Return [x, y] of the center of cell containing provided text 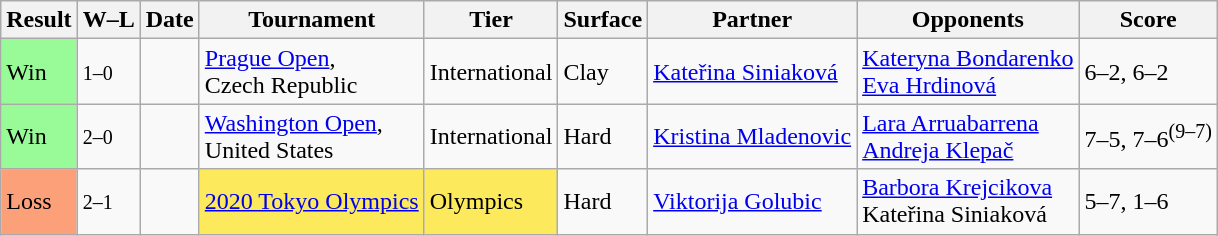
Opponents [968, 20]
W–L [108, 20]
Loss [39, 202]
Surface [603, 20]
Clay [603, 72]
2–0 [108, 136]
2020 Tokyo Olympics [312, 202]
Tournament [312, 20]
Result [39, 20]
Kateryna Bondarenko Eva Hrdinová [968, 72]
Viktorija Golubic [752, 202]
Score [1148, 20]
Kateřina Siniaková [752, 72]
Prague Open, Czech Republic [312, 72]
Kristina Mladenovic [752, 136]
Lara Arruabarrena Andreja Klepač [968, 136]
5–7, 1–6 [1148, 202]
6–2, 6–2 [1148, 72]
7–5, 7–6(9–7) [1148, 136]
Date [170, 20]
Tier [491, 20]
Barbora Krejcikova Kateřina Siniaková [968, 202]
Washington Open, United States [312, 136]
Partner [752, 20]
Olympics [491, 202]
1–0 [108, 72]
2–1 [108, 202]
